Find where the given text appears and provide that cell's center as [x, y] coordinate. 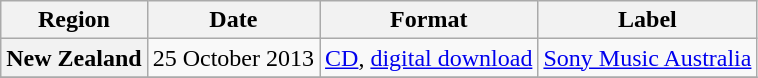
Date [233, 20]
Sony Music Australia [648, 58]
New Zealand [74, 58]
Label [648, 20]
Format [429, 20]
25 October 2013 [233, 58]
CD, digital download [429, 58]
Region [74, 20]
